For the text-containing cell, return its midpoint in (X, Y) coordinate format. 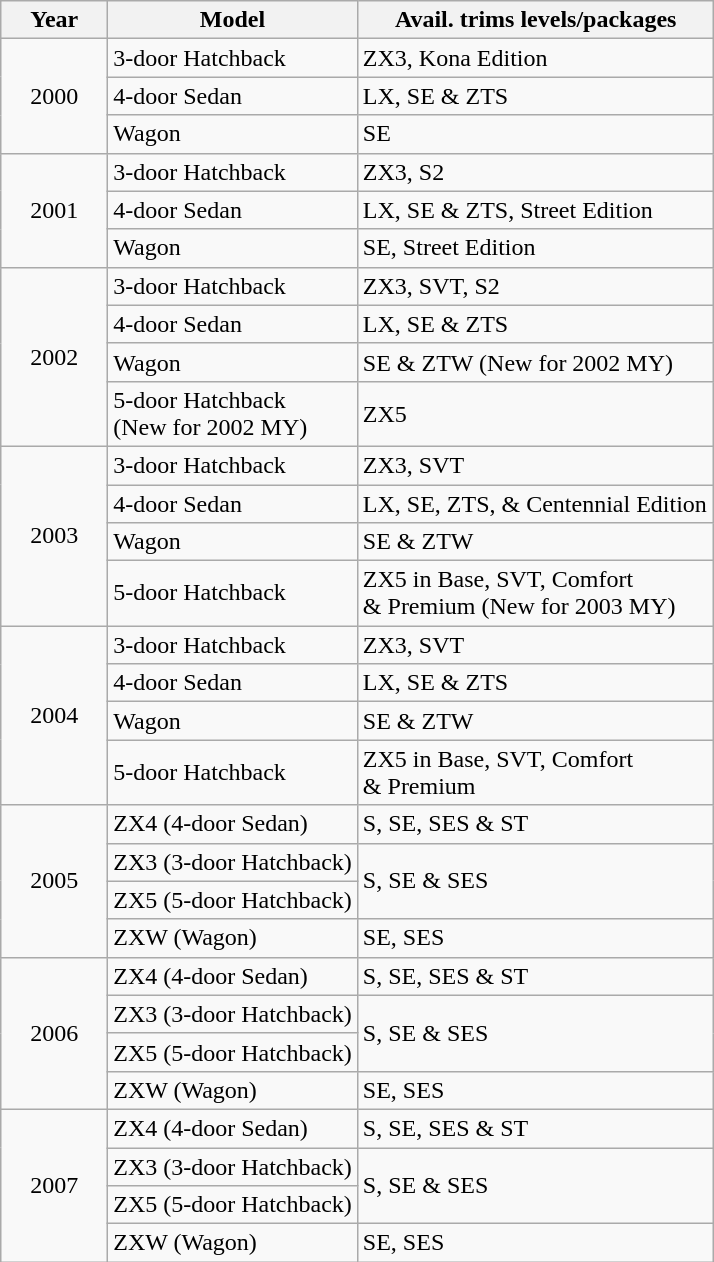
ZX5 in Base, SVT, Comfort& Premium (New for 2003 MY) (536, 594)
2005 (54, 881)
2006 (54, 1033)
ZX5 (536, 414)
2001 (54, 210)
2004 (54, 716)
2002 (54, 356)
LX, SE, ZTS, & Centennial Edition (536, 503)
ZX5 in Base, SVT, Comfort& Premium (536, 772)
Year (54, 20)
SE, Street Edition (536, 248)
ZX3, SVT, S2 (536, 286)
2003 (54, 536)
ZX3, Kona Edition (536, 58)
SE & ZTW (New for 2002 MY) (536, 362)
ZX3, S2 (536, 172)
5-door Hatchback(New for 2002 MY) (233, 414)
2007 (54, 1185)
LX, SE & ZTS, Street Edition (536, 210)
Avail. trims levels/packages (536, 20)
Model (233, 20)
2000 (54, 96)
SE (536, 134)
